Pinpoint the cell where the given text exists, returning its (x, y) midpoint coordinate. 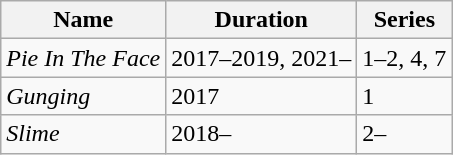
2– (404, 134)
Name (84, 20)
1–2, 4, 7 (404, 58)
Pie In The Face (84, 58)
Duration (262, 20)
1 (404, 96)
Slime (84, 134)
Series (404, 20)
2017–2019, 2021– (262, 58)
2017 (262, 96)
2018– (262, 134)
Gunging (84, 96)
